Output the (x, y) coordinate of the center of the cell containing the given text.  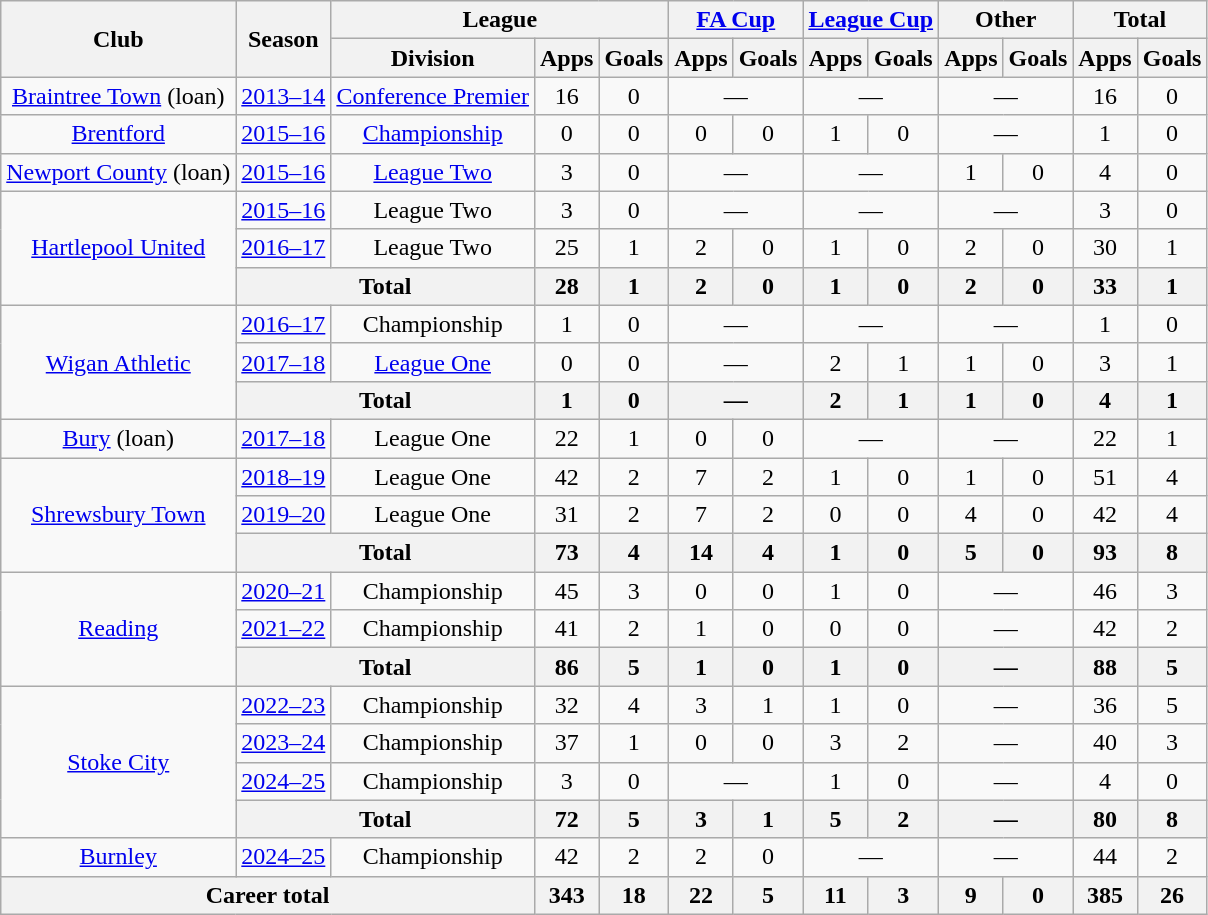
14 (701, 553)
2013–14 (284, 96)
9 (971, 895)
Club (118, 39)
80 (1105, 819)
Division (433, 58)
Shrewsbury Town (118, 515)
37 (566, 743)
2020–21 (284, 591)
40 (1105, 743)
26 (1172, 895)
93 (1105, 553)
2018–19 (284, 477)
72 (566, 819)
2019–20 (284, 515)
Wigan Athletic (118, 362)
Hartlepool United (118, 248)
45 (566, 591)
46 (1105, 591)
Braintree Town (loan) (118, 96)
2022–23 (284, 705)
Season (284, 39)
Other (1006, 20)
385 (1105, 895)
Burnley (118, 857)
Conference Premier (433, 96)
Bury (loan) (118, 438)
44 (1105, 857)
18 (634, 895)
28 (566, 286)
2021–22 (284, 629)
86 (566, 667)
88 (1105, 667)
11 (836, 895)
Reading (118, 629)
League (500, 20)
33 (1105, 286)
36 (1105, 705)
25 (566, 248)
30 (1105, 248)
41 (566, 629)
73 (566, 553)
League Cup (871, 20)
Stoke City (118, 762)
343 (566, 895)
32 (566, 705)
Career total (268, 895)
2023–24 (284, 743)
Brentford (118, 134)
31 (566, 515)
FA Cup (736, 20)
51 (1105, 477)
Newport County (loan) (118, 172)
